Return (X, Y) of the center of cell containing provided text 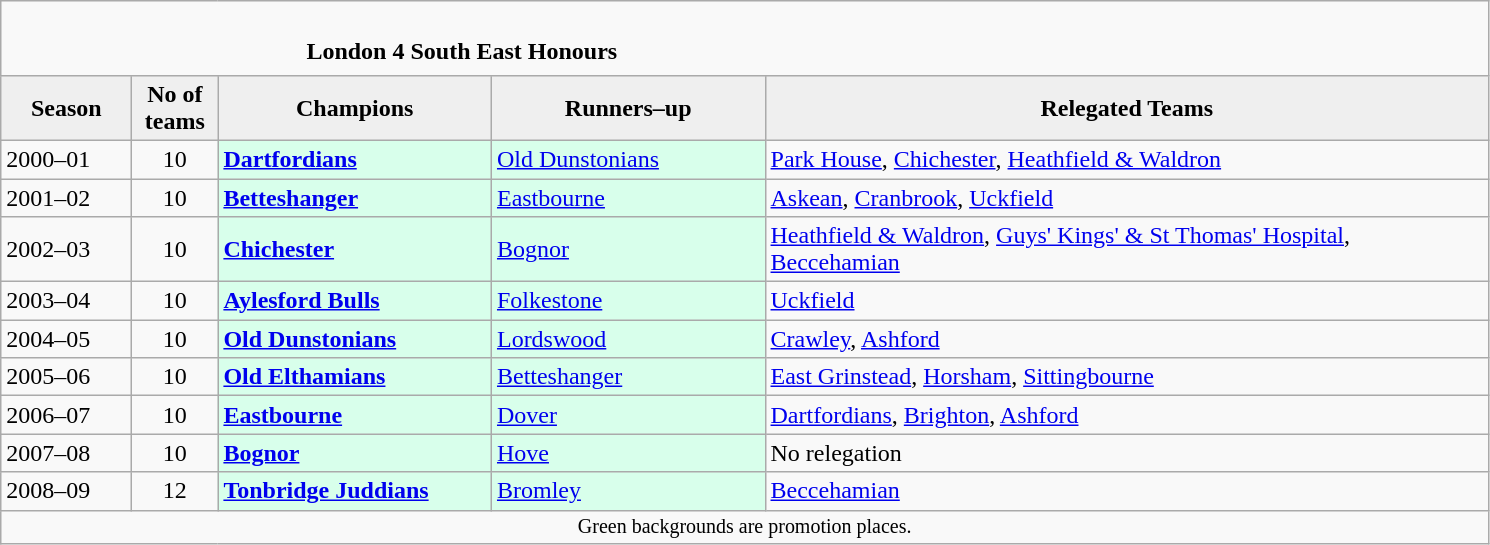
Dartfordians, Brighton, Ashford (1127, 415)
Dartfordians (355, 159)
Heathfield & Waldron, Guys' Kings' & St Thomas' Hospital, Beccehamian (1127, 250)
Aylesford Bulls (355, 301)
Chichester (355, 250)
East Grinstead, Horsham, Sittingbourne (1127, 377)
2008–09 (66, 491)
Askean, Cranbrook, Uckfield (1127, 197)
2007–08 (66, 453)
Old Elthamians (355, 377)
2003–04 (66, 301)
Crawley, Ashford (1127, 339)
2002–03 (66, 250)
Champions (355, 108)
No of teams (175, 108)
Green backgrounds are promotion places. (745, 526)
Hove (628, 453)
2004–05 (66, 339)
12 (175, 491)
Folkestone (628, 301)
Runners–up (628, 108)
No relegation (1127, 453)
Dover (628, 415)
2006–07 (66, 415)
Season (66, 108)
2001–02 (66, 197)
Park House, Chichester, Heathfield & Waldron (1127, 159)
Relegated Teams (1127, 108)
Beccehamian (1127, 491)
2005–06 (66, 377)
Uckfield (1127, 301)
Bromley (628, 491)
Tonbridge Juddians (355, 491)
Lordswood (628, 339)
2000–01 (66, 159)
